Find where the given text appears and provide that cell's center as (x, y) coordinate. 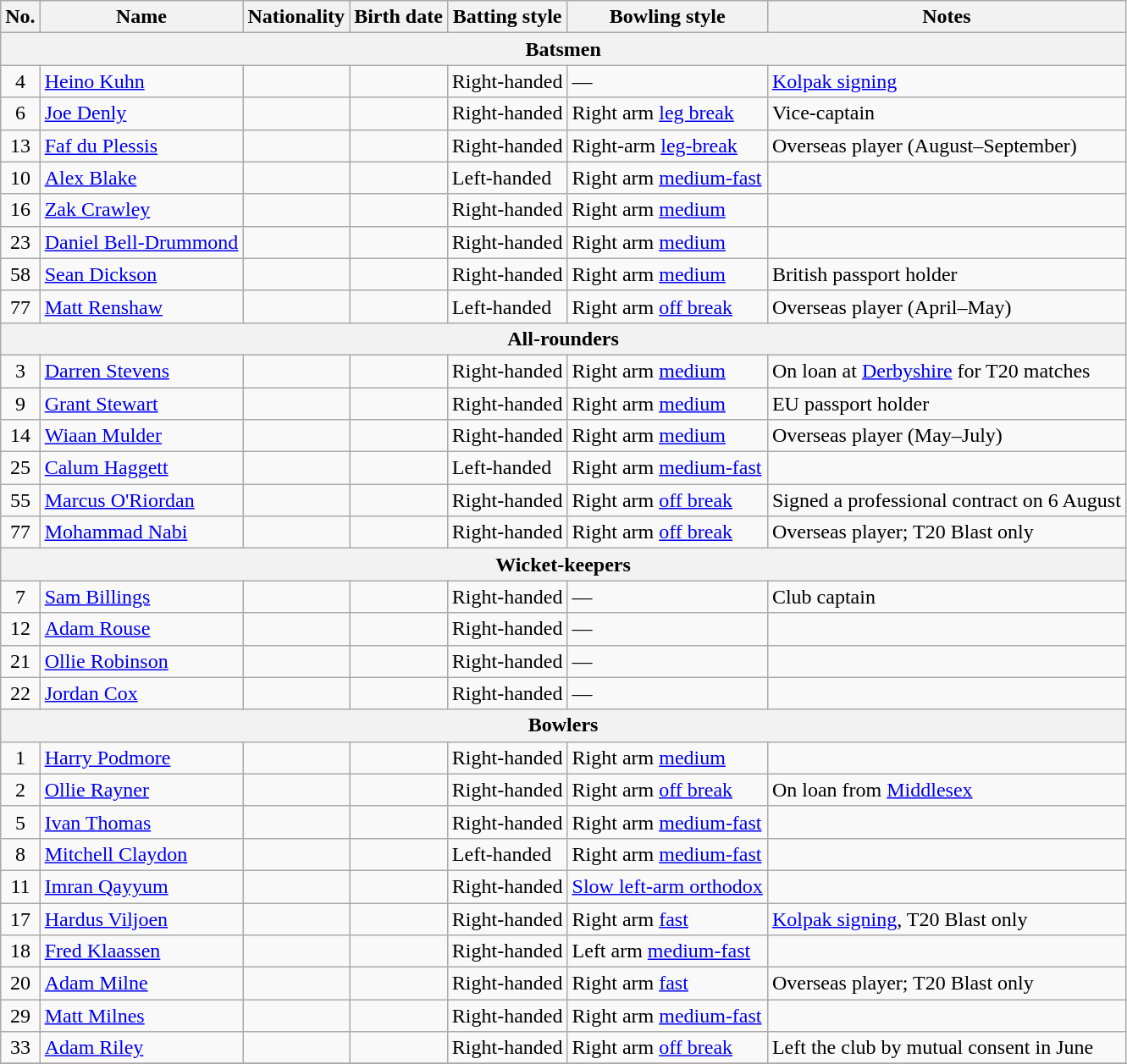
All-rounders (564, 339)
Batting style (507, 17)
Overseas player (April–May) (947, 306)
Bowlers (564, 725)
Heino Kuhn (141, 81)
Adam Riley (141, 1048)
Right-arm leg-break (667, 146)
3 (20, 371)
Ollie Rayner (141, 790)
Batsmen (564, 49)
11 (20, 886)
Faf du Plessis (141, 146)
22 (20, 693)
29 (20, 1016)
20 (20, 984)
Matt Renshaw (141, 306)
55 (20, 500)
Harry Podmore (141, 758)
Left arm medium-fast (667, 951)
33 (20, 1048)
Mitchell Claydon (141, 854)
Marcus O'Riordan (141, 500)
Name (141, 17)
Jordan Cox (141, 693)
10 (20, 178)
EU passport holder (947, 404)
Kolpak signing (947, 81)
4 (20, 81)
Vice-captain (947, 113)
Wiaan Mulder (141, 436)
Fred Klaassen (141, 951)
Grant Stewart (141, 404)
9 (20, 404)
Right arm leg break (667, 113)
Hardus Viljoen (141, 918)
Sam Billings (141, 597)
12 (20, 629)
21 (20, 661)
Mohammad Nabi (141, 532)
2 (20, 790)
Wicket-keepers (564, 565)
Matt Milnes (141, 1016)
Overseas player (May–July) (947, 436)
Bowling style (667, 17)
Sean Dickson (141, 274)
17 (20, 918)
No. (20, 17)
14 (20, 436)
Alex Blake (141, 178)
On loan at Derbyshire for T20 matches (947, 371)
Ollie Robinson (141, 661)
7 (20, 597)
Darren Stevens (141, 371)
British passport holder (947, 274)
On loan from Middlesex (947, 790)
13 (20, 146)
Daniel Bell-Drummond (141, 242)
Slow left-arm orthodox (667, 886)
Club captain (947, 597)
Imran Qayyum (141, 886)
8 (20, 854)
58 (20, 274)
23 (20, 242)
16 (20, 210)
18 (20, 951)
Zak Crawley (141, 210)
25 (20, 468)
Adam Rouse (141, 629)
Kolpak signing, T20 Blast only (947, 918)
Calum Haggett (141, 468)
Birth date (399, 17)
5 (20, 822)
Ivan Thomas (141, 822)
Signed a professional contract on 6 August (947, 500)
Adam Milne (141, 984)
1 (20, 758)
Joe Denly (141, 113)
6 (20, 113)
Left the club by mutual consent in June (947, 1048)
Overseas player (August–September) (947, 146)
Nationality (296, 17)
Notes (947, 17)
